Determine the [X, Y] coordinate at the center of the cell enclosing the given text.  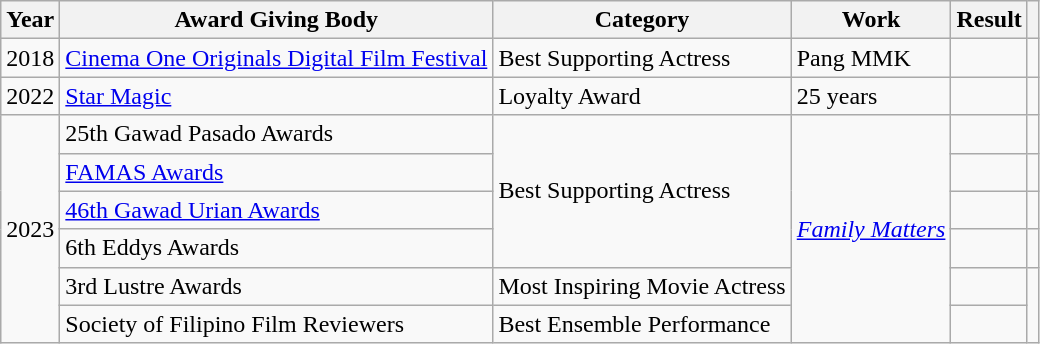
Society of Filipino Film Reviewers [276, 324]
Cinema One Originals Digital Film Festival [276, 58]
25th Gawad Pasado Awards [276, 134]
25 years [871, 96]
Award Giving Body [276, 20]
3rd Lustre Awards [276, 286]
Family Matters [871, 229]
Best Ensemble Performance [642, 324]
FAMAS Awards [276, 172]
Year [30, 20]
Star Magic [276, 96]
6th Eddys Awards [276, 248]
2018 [30, 58]
Category [642, 20]
Work [871, 20]
46th Gawad Urian Awards [276, 210]
2023 [30, 229]
2022 [30, 96]
Result [989, 20]
Pang MMK [871, 58]
Loyalty Award [642, 96]
Most Inspiring Movie Actress [642, 286]
